Identify which cell holds the provided text, then report its [X, Y] central coordinate. 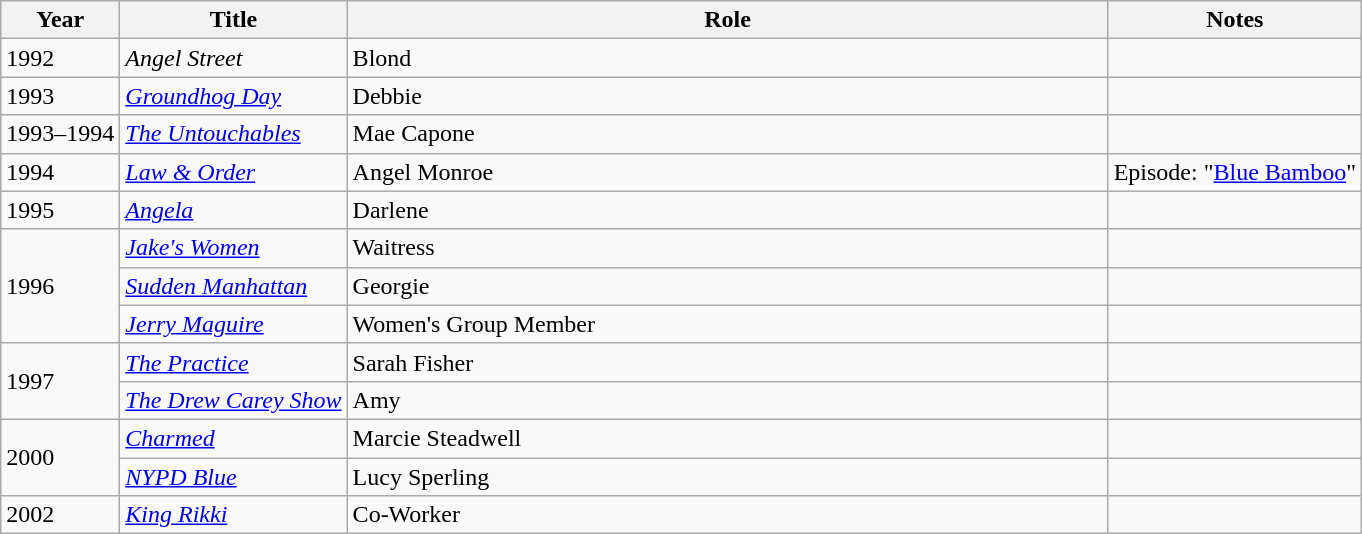
Georgie [728, 286]
The Practice [234, 362]
Charmed [234, 438]
1994 [60, 172]
Blond [728, 58]
Jerry Maguire [234, 324]
Waitress [728, 248]
Co-Worker [728, 515]
1992 [60, 58]
Amy [728, 400]
Mae Capone [728, 134]
NYPD Blue [234, 477]
1993 [60, 96]
1997 [60, 381]
Notes [1234, 20]
Year [60, 20]
Jake's Women [234, 248]
Women's Group Member [728, 324]
The Untouchables [234, 134]
Law & Order [234, 172]
Episode: "Blue Bamboo" [1234, 172]
2002 [60, 515]
Angela [234, 210]
Darlene [728, 210]
1996 [60, 286]
Role [728, 20]
Groundhog Day [234, 96]
King Rikki [234, 515]
Marcie Steadwell [728, 438]
Angel Monroe [728, 172]
1995 [60, 210]
Title [234, 20]
Debbie [728, 96]
Sudden Manhattan [234, 286]
The Drew Carey Show [234, 400]
1993–1994 [60, 134]
Sarah Fisher [728, 362]
Angel Street [234, 58]
2000 [60, 457]
Lucy Sperling [728, 477]
